Provide the (x, y) coordinate of the cell's center where the given text is located.  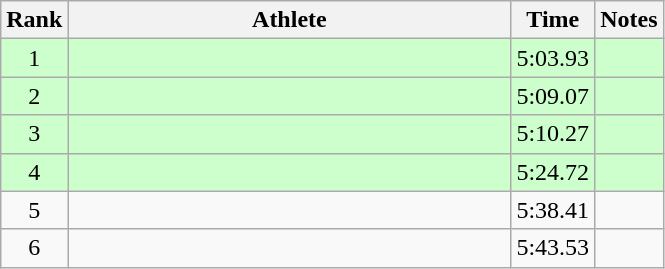
5:09.07 (553, 96)
2 (34, 96)
4 (34, 172)
5:43.53 (553, 248)
Notes (629, 20)
5:38.41 (553, 210)
5 (34, 210)
Rank (34, 20)
Athlete (290, 20)
5:03.93 (553, 58)
5:10.27 (553, 134)
Time (553, 20)
6 (34, 248)
3 (34, 134)
5:24.72 (553, 172)
1 (34, 58)
